Detect which cell encompasses the target text, then output its (X, Y) center coordinate. 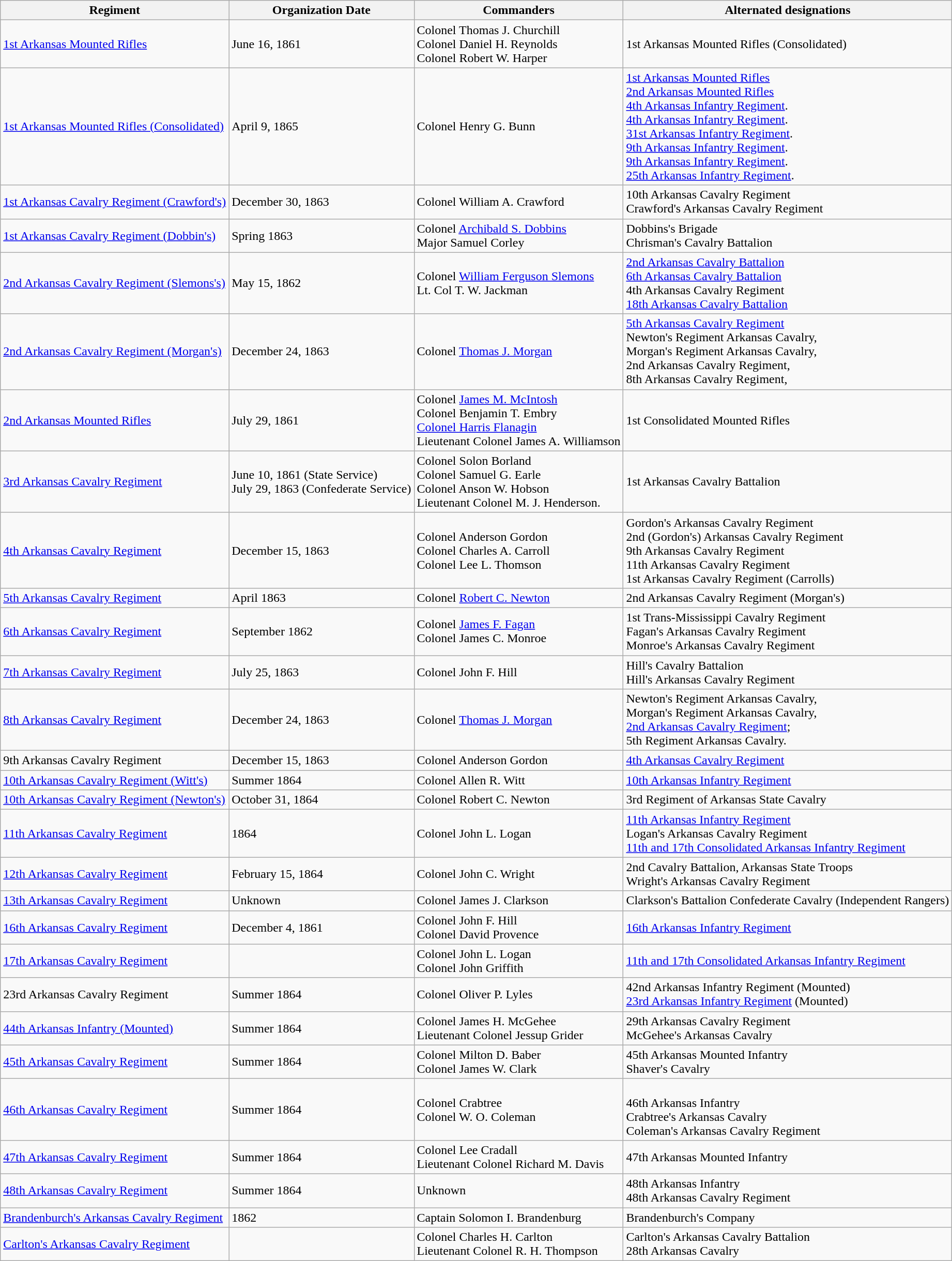
July 25, 1863 (321, 672)
1st Arkansas Mounted Rifles (115, 44)
Colonel Oliver P. Lyles (519, 995)
1st Consolidated Mounted Rifles (788, 420)
10th Arkansas Cavalry Regiment (Newton's) (115, 800)
6th Arkansas Cavalry Regiment (115, 631)
29th Arkansas Cavalry RegimentMcGehee's Arkansas Cavalry (788, 1028)
13th Arkansas Cavalry Regiment (115, 901)
Brandenburch's Company (788, 1218)
10th Arkansas Cavalry RegimentCrawford's Arkansas Cavalry Regiment (788, 202)
7th Arkansas Cavalry Regiment (115, 672)
Colonel Anderson GordonColonel Charles A. CarrollColonel Lee L. Thomson (519, 550)
45th Arkansas Cavalry Regiment (115, 1062)
July 29, 1861 (321, 420)
December 4, 1861 (321, 928)
Clarkson's Battalion Confederate Cavalry (Independent Rangers) (788, 901)
10th Arkansas Cavalry Regiment (Witt's) (115, 780)
48th Arkansas Infantry48th Arkansas Cavalry Regiment (788, 1190)
Colonel Henry G. Bunn (519, 126)
46th Arkansas Cavalry Regiment (115, 1110)
42nd Arkansas Infantry Regiment (Mounted)23rd Arkansas Infantry Regiment (Mounted) (788, 995)
1862 (321, 1218)
Colonel Milton D. BaberColonel James W. Clark (519, 1062)
48th Arkansas Cavalry Regiment (115, 1190)
1st Arkansas Cavalry Regiment (Crawford's) (115, 202)
8th Arkansas Cavalry Regiment (115, 720)
1864 (321, 833)
23rd Arkansas Cavalry Regiment (115, 995)
Colonel John C. Wright (519, 874)
10th Arkansas Infantry Regiment (788, 780)
9th Arkansas Cavalry Regiment (115, 761)
April 9, 1865 (321, 126)
Colonel John F. Hill (519, 672)
1st Arkansas Cavalry Battalion (788, 482)
3rd Regiment of Arkansas State Cavalry (788, 800)
5th Arkansas Cavalry Regiment (115, 598)
Commanders (519, 10)
45th Arkansas Mounted InfantryShaver's Cavalry (788, 1062)
June 16, 1861 (321, 44)
44th Arkansas Infantry (Mounted) (115, 1028)
Regiment (115, 10)
Colonel Lee CradallLieutenant Colonel Richard M. Davis (519, 1157)
47th Arkansas Cavalry Regiment (115, 1157)
Colonel Allen R. Witt (519, 780)
2nd Arkansas Cavalry Battalion6th Arkansas Cavalry Battalion4th Arkansas Cavalry Regiment18th Arkansas Cavalry Battalion (788, 283)
Colonel John F. HillColonel David Provence (519, 928)
Carlton's Arkansas Cavalry Battalion 28th Arkansas Cavalry (788, 1244)
2nd Cavalry Battalion, Arkansas State TroopsWright's Arkansas Cavalry Regiment (788, 874)
Colonel Anderson Gordon (519, 761)
1st Trans-Mississippi Cavalry RegimentFagan's Arkansas Cavalry RegimentMonroe's Arkansas Cavalry Regiment (788, 631)
Organization Date (321, 10)
Dobbins's BrigadeChrisman's Cavalry Battalion (788, 236)
12th Arkansas Cavalry Regiment (115, 874)
2nd Arkansas Cavalry Regiment (Slemons's) (115, 283)
Colonel Solon BorlandColonel Samuel G. EarleColonel Anson W. HobsonLieutenant Colonel M. J. Henderson. (519, 482)
Alternated designations (788, 10)
Colonel James M. McIntoshColonel Benjamin T. EmbryColonel Harris FlanaginLieutenant Colonel James A. Williamson (519, 420)
Hill's Cavalry BattalionHill's Arkansas Cavalry Regiment (788, 672)
1st Arkansas Cavalry Regiment (Dobbin's) (115, 236)
April 1863 (321, 598)
October 31, 1864 (321, 800)
December 30, 1863 (321, 202)
June 10, 1861 (State Service)July 29, 1863 (Confederate Service) (321, 482)
Colonel CrabtreeColonel W. O. Coleman (519, 1110)
September 1862 (321, 631)
47th Arkansas Mounted Infantry (788, 1157)
3rd Arkansas Cavalry Regiment (115, 482)
17th Arkansas Cavalry Regiment (115, 961)
11th Arkansas Infantry RegimentLogan's Arkansas Cavalry Regiment11th and 17th Consolidated Arkansas Infantry Regiment (788, 833)
Colonel John L. LoganColonel John Griffith (519, 961)
Spring 1863 (321, 236)
Colonel William A. Crawford (519, 202)
February 15, 1864 (321, 874)
46th Arkansas InfantryCrabtree's Arkansas CavalryColeman's Arkansas Cavalry Regiment (788, 1110)
11th Arkansas Cavalry Regiment (115, 833)
Colonel James J. Clarkson (519, 901)
Colonel James H. McGeheeLieutenant Colonel Jessup Grider (519, 1028)
Brandenburch's Arkansas Cavalry Regiment (115, 1218)
Colonel John L. Logan (519, 833)
Colonel Archibald S. DobbinsMajor Samuel Corley (519, 236)
16th Arkansas Cavalry Regiment (115, 928)
Colonel James F. FaganColonel James C. Monroe (519, 631)
Captain Solomon I. Brandenburg (519, 1218)
11th and 17th Consolidated Arkansas Infantry Regiment (788, 961)
2nd Arkansas Mounted Rifles (115, 420)
Carlton's Arkansas Cavalry Regiment (115, 1244)
Newton's Regiment Arkansas Cavalry,Morgan's Regiment Arkansas Cavalry,2nd Arkansas Cavalry Regiment;5th Regiment Arkansas Cavalry. (788, 720)
16th Arkansas Infantry Regiment (788, 928)
Colonel Thomas J. ChurchillColonel Daniel H. ReynoldsColonel Robert W. Harper (519, 44)
Colonel William Ferguson SlemonsLt. Col T. W. Jackman (519, 283)
Colonel Charles H. CarltonLieutenant Colonel R. H. Thompson (519, 1244)
May 15, 1862 (321, 283)
